Identify which cell holds the provided text, then report its [x, y] central coordinate. 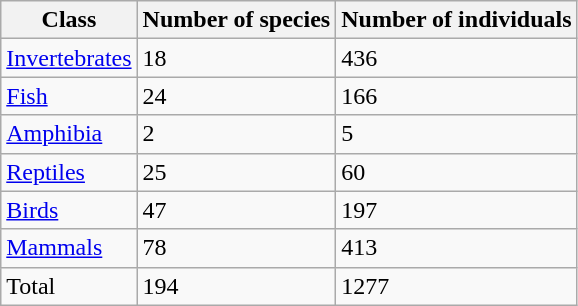
Fish [69, 96]
Number of species [236, 20]
Birds [69, 210]
Class [69, 20]
78 [236, 248]
Reptiles [69, 172]
194 [236, 286]
166 [456, 96]
60 [456, 172]
436 [456, 58]
47 [236, 210]
Mammals [69, 248]
24 [236, 96]
Invertebrates [69, 58]
18 [236, 58]
2 [236, 134]
Total [69, 286]
Number of individuals [456, 20]
1277 [456, 286]
25 [236, 172]
5 [456, 134]
413 [456, 248]
Amphibia [69, 134]
197 [456, 210]
